Return the (X, Y) coordinate for the center point of the cell that contains the specified text.  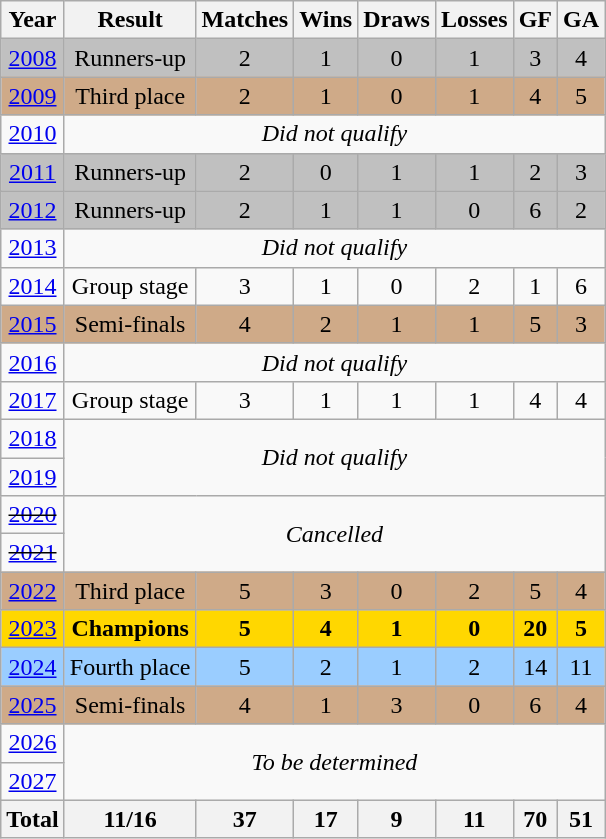
2020 (33, 515)
Year (33, 20)
Cancelled (334, 534)
2012 (33, 210)
2016 (33, 362)
Total (33, 819)
GA (582, 20)
2026 (33, 743)
70 (535, 819)
Losses (474, 20)
Result (130, 20)
9 (397, 819)
2011 (33, 172)
To be determined (334, 762)
14 (535, 667)
2023 (33, 629)
2018 (33, 438)
2009 (33, 96)
2015 (33, 324)
2025 (33, 705)
Fourth place (130, 667)
37 (245, 819)
2019 (33, 477)
Champions (130, 629)
17 (326, 819)
2021 (33, 553)
Draws (397, 20)
20 (535, 629)
GF (535, 20)
2013 (33, 248)
2027 (33, 781)
2008 (33, 58)
11/16 (130, 819)
2022 (33, 591)
2010 (33, 134)
Wins (326, 20)
Matches (245, 20)
2024 (33, 667)
51 (582, 819)
2017 (33, 400)
2014 (33, 286)
